Detect which cell encompasses the target text, then output its [X, Y] center coordinate. 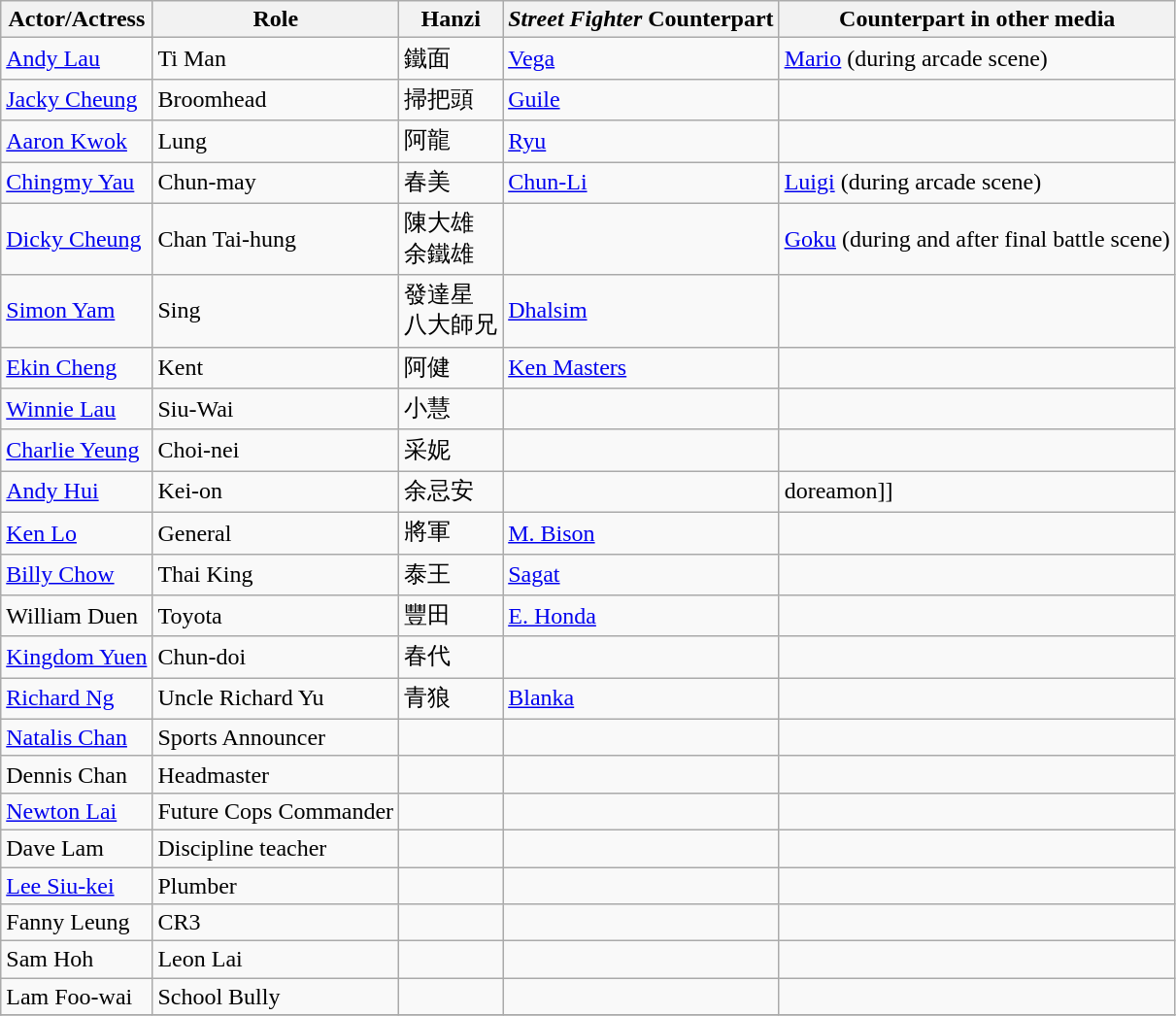
Lee Siu-kei [77, 885]
Newton Lai [77, 811]
發達星八大師兄 [451, 311]
Chun-may [276, 183]
Sing [276, 311]
Winnie Lau [77, 410]
Chun-Li [641, 183]
Counterpart in other media [977, 19]
Chingmy Yau [77, 183]
阿龍 [451, 142]
Thai King [276, 575]
Street Fighter Counterpart [641, 19]
Sports Announcer [276, 737]
Leon Lai [276, 960]
Siu-Wai [276, 410]
Andy Lau [77, 58]
Richard Ng [77, 699]
School Bully [276, 997]
Uncle Richard Yu [276, 699]
Toyota [276, 616]
Dicky Cheung [77, 239]
CR3 [276, 923]
Charlie Yeung [77, 451]
豐田 [451, 616]
青狼 [451, 699]
Goku (during and after final battle scene) [977, 239]
阿健 [451, 367]
Ryu [641, 142]
Sagat [641, 575]
Plumber [276, 885]
余忌安 [451, 491]
掃把頭 [451, 99]
Mario (during arcade scene) [977, 58]
Kent [276, 367]
Billy Chow [77, 575]
Discipline teacher [276, 848]
Simon Yam [77, 311]
Headmaster [276, 774]
Vega [641, 58]
Chan Tai-hung [276, 239]
Choi-nei [276, 451]
Kingdom Yuen [77, 657]
General [276, 532]
Kei-on [276, 491]
William Duen [77, 616]
Sam Hoh [77, 960]
陳大雄余鐵雄 [451, 239]
Lung [276, 142]
Dennis Chan [77, 774]
Dhalsim [641, 311]
Ti Man [276, 58]
Broomhead [276, 99]
Guile [641, 99]
泰王 [451, 575]
春美 [451, 183]
Ken Lo [77, 532]
Blanka [641, 699]
Dave Lam [77, 848]
Fanny Leung [77, 923]
將軍 [451, 532]
E. Honda [641, 616]
Future Cops Commander [276, 811]
Lam Foo-wai [77, 997]
鐵面 [451, 58]
Actor/Actress [77, 19]
M. Bison [641, 532]
Aaron Kwok [77, 142]
小慧 [451, 410]
Jacky Cheung [77, 99]
春代 [451, 657]
Hanzi [451, 19]
Chun-doi [276, 657]
Role [276, 19]
采妮 [451, 451]
Ken Masters [641, 367]
Luigi (during arcade scene) [977, 183]
Andy Hui [77, 491]
doreamon]] [977, 491]
Natalis Chan [77, 737]
Ekin Cheng [77, 367]
